Return the (x, y) coordinate for the center point of the cell that contains the specified text.  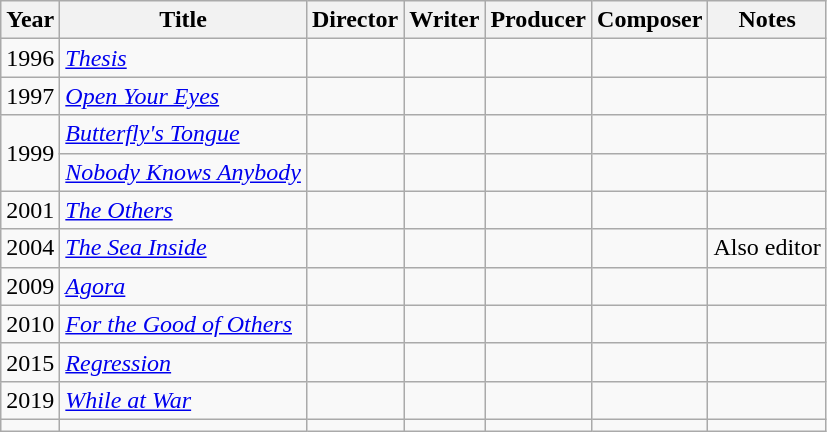
While at War (184, 400)
The Others (184, 210)
Also editor (767, 248)
2009 (30, 286)
2004 (30, 248)
The Sea Inside (184, 248)
2015 (30, 362)
Director (354, 20)
Nobody Knows Anybody (184, 172)
For the Good of Others (184, 324)
Butterfly's Tongue (184, 134)
1997 (30, 96)
Producer (538, 20)
Agora (184, 286)
2019 (30, 400)
1999 (30, 153)
Writer (444, 20)
Title (184, 20)
2010 (30, 324)
1996 (30, 58)
Notes (767, 20)
Year (30, 20)
Composer (650, 20)
Thesis (184, 58)
Open Your Eyes (184, 96)
Regression (184, 362)
2001 (30, 210)
